Provide the [X, Y] coordinate of the cell's center where the given text is located.  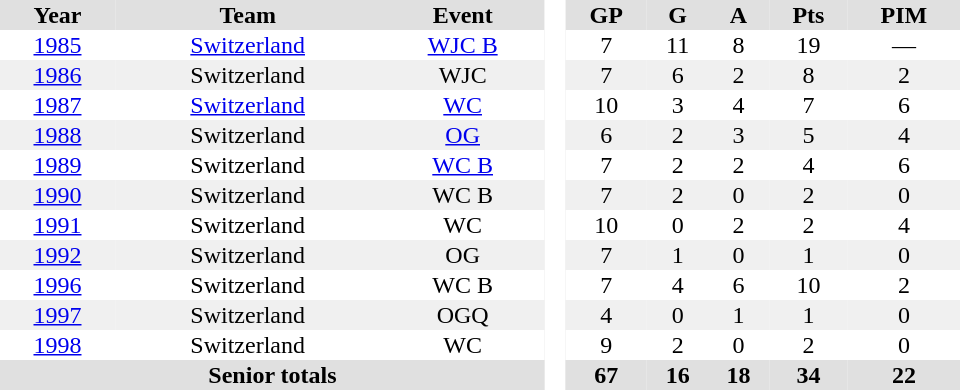
PIM [904, 15]
5 [808, 135]
1997 [58, 315]
1990 [58, 195]
A [738, 15]
1987 [58, 105]
Pts [808, 15]
GP [606, 15]
1992 [58, 255]
1991 [58, 225]
67 [606, 375]
11 [678, 45]
34 [808, 375]
Team [248, 15]
18 [738, 375]
19 [808, 45]
1985 [58, 45]
1989 [58, 165]
1998 [58, 345]
Year [58, 15]
1988 [58, 135]
9 [606, 345]
OGQ [462, 315]
G [678, 15]
1986 [58, 75]
22 [904, 375]
WJC [462, 75]
Event [462, 15]
— [904, 45]
1996 [58, 285]
Senior totals [272, 375]
16 [678, 375]
WJC B [462, 45]
